Search for the cell housing the specified text and yield its (x, y) center coordinate. 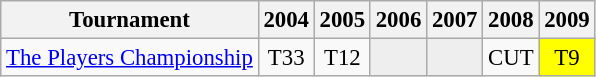
Tournament (130, 20)
T33 (286, 58)
2007 (455, 20)
T9 (567, 58)
CUT (511, 58)
T12 (342, 58)
2009 (567, 20)
2008 (511, 20)
2004 (286, 20)
2006 (398, 20)
The Players Championship (130, 58)
2005 (342, 20)
